Return the [x, y] coordinate for the center point of the cell that contains the specified text.  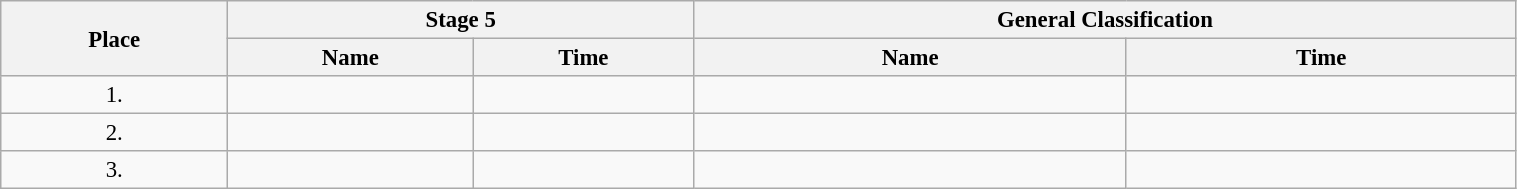
Place [114, 38]
3. [114, 170]
General Classification [1105, 20]
1. [114, 95]
2. [114, 133]
Stage 5 [461, 20]
